Pinpoint the cell where the given text exists, returning its [X, Y] midpoint coordinate. 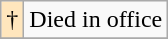
Died in office [96, 20]
† [12, 20]
